Determine the [X, Y] coordinate at the center of the cell enclosing the given text.  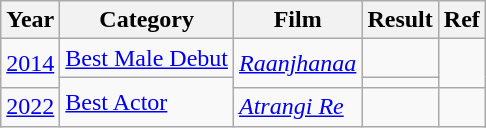
Film [298, 20]
Atrangi Re [298, 107]
2014 [30, 64]
Category [147, 20]
Result [400, 20]
2022 [30, 107]
Raanjhanaa [298, 64]
Year [30, 20]
Best Male Debut [147, 58]
Best Actor [147, 102]
Ref [462, 20]
